Locate the cell with the specified text and output its (X, Y) center coordinate. 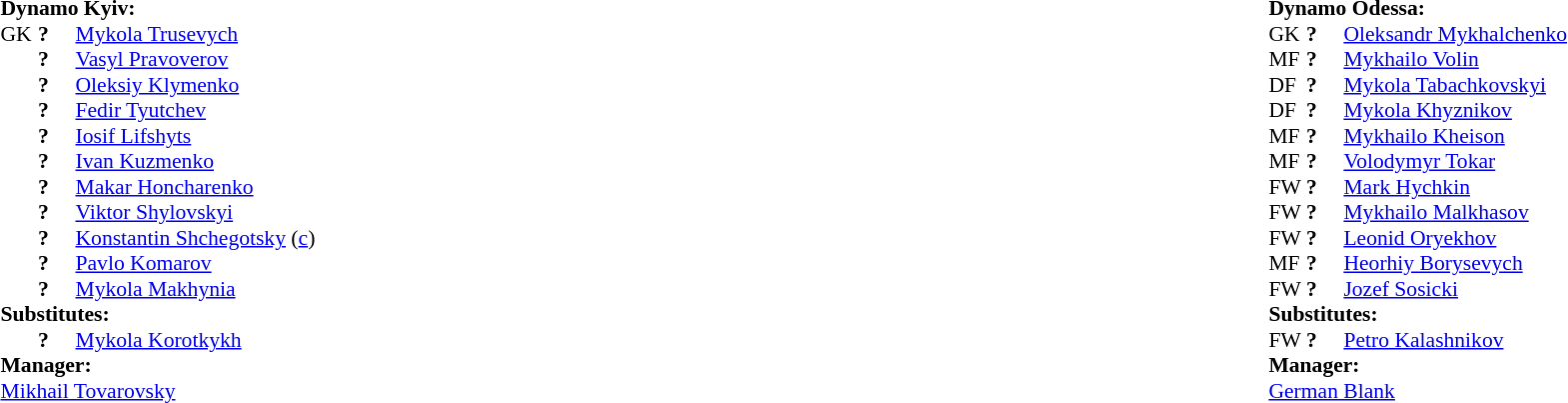
Volodymyr Tokar (1455, 161)
Mykola Tabachkovskyi (1455, 85)
Mykola Trusevych (196, 34)
Heorhiy Borysevych (1455, 263)
Leonid Oryekhov (1455, 238)
Konstantin Shchegotsky (c) (196, 238)
Makar Honcharenko (196, 187)
Mykhailo Volin (1455, 59)
Mykola Khyznikov (1455, 111)
Mykhailo Malkhasov (1455, 213)
Vasyl Pravoverov (196, 59)
Petro Kalashnikov (1455, 340)
Oleksiy Klymenko (196, 85)
Viktor Shylovskyi (196, 213)
Mykola Korotkykh (196, 340)
Pavlo Komarov (196, 263)
Iosif Lifshyts (196, 136)
Mark Hychkin (1455, 187)
Jozef Sosicki (1455, 289)
Oleksandr Mykhalchenko (1455, 34)
Ivan Kuzmenko (196, 161)
Fedir Tyutchev (196, 111)
Mykhailo Kheison (1455, 136)
Mykola Makhynia (196, 289)
